Identify which cell holds the provided text, then report its (x, y) central coordinate. 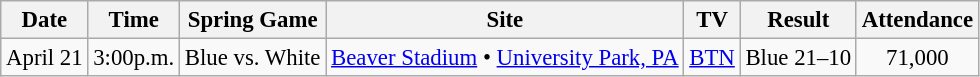
Date (44, 20)
BTN (712, 58)
3:00p.m. (134, 58)
Time (134, 20)
Beaver Stadium • University Park, PA (505, 58)
71,000 (917, 58)
Spring Game (253, 20)
Site (505, 20)
Result (798, 20)
April 21 (44, 58)
Attendance (917, 20)
Blue vs. White (253, 58)
TV (712, 20)
Blue 21–10 (798, 58)
